Detect which cell encompasses the target text, then output its [X, Y] center coordinate. 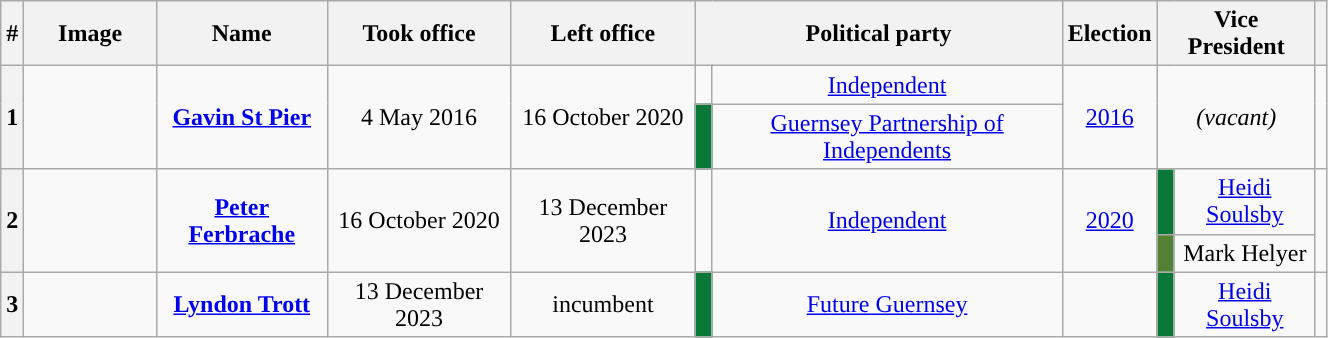
Took office [419, 34]
Peter Ferbrache [242, 220]
2 [12, 220]
1 [12, 118]
Mark Helyer [1244, 253]
Image [90, 34]
Future Guernsey [887, 304]
# [12, 34]
Lyndon Trott [242, 304]
Election [1110, 34]
incumbent [603, 304]
2016 [1110, 118]
Name [242, 34]
Vice President [1236, 34]
Political party [878, 34]
(vacant) [1236, 118]
2020 [1110, 220]
3 [12, 304]
Left office [603, 34]
Guernsey Partnership of Independents [887, 136]
4 May 2016 [419, 118]
Gavin St Pier [242, 118]
